Determine the [X, Y] coordinate at the center of the cell enclosing the given text.  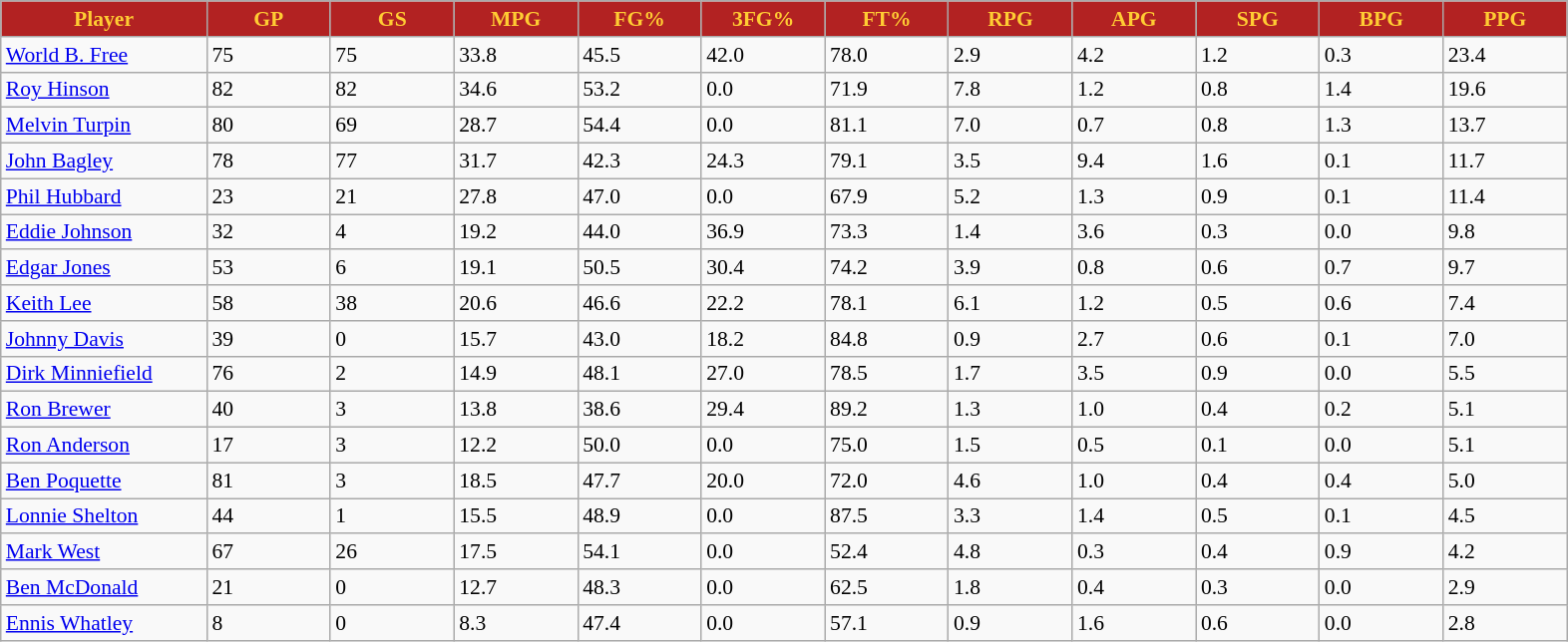
32 [268, 232]
48.3 [639, 587]
42.0 [763, 55]
6.1 [1010, 303]
5.2 [1010, 196]
79.1 [887, 161]
47.4 [639, 623]
Johnny Davis [104, 339]
0.2 [1381, 410]
89.2 [887, 410]
5.0 [1505, 481]
12.7 [516, 587]
Ben Poquette [104, 481]
18.2 [763, 339]
2 [392, 374]
6 [392, 268]
76 [268, 374]
7.4 [1505, 303]
77 [392, 161]
Edgar Jones [104, 268]
GS [392, 19]
74.2 [887, 268]
1 [392, 516]
47.0 [639, 196]
15.5 [516, 516]
33.8 [516, 55]
43.0 [639, 339]
54.1 [639, 552]
BPG [1381, 19]
73.3 [887, 232]
PPG [1505, 19]
78.5 [887, 374]
Melvin Turpin [104, 126]
11.4 [1505, 196]
3.6 [1134, 232]
84.8 [887, 339]
8.3 [516, 623]
Player [104, 19]
Mark West [104, 552]
13.8 [516, 410]
3.3 [1010, 516]
45.5 [639, 55]
36.9 [763, 232]
2.7 [1134, 339]
Lonnie Shelton [104, 516]
67.9 [887, 196]
87.5 [887, 516]
3FG% [763, 19]
80 [268, 126]
48.9 [639, 516]
31.7 [516, 161]
7.8 [1010, 90]
John Bagley [104, 161]
42.3 [639, 161]
48.1 [639, 374]
58 [268, 303]
Eddie Johnson [104, 232]
8 [268, 623]
19.2 [516, 232]
3.9 [1010, 268]
34.6 [516, 90]
62.5 [887, 587]
Ron Brewer [104, 410]
38 [392, 303]
Ron Anderson [104, 446]
4.5 [1505, 516]
47.7 [639, 481]
40 [268, 410]
50.0 [639, 446]
46.6 [639, 303]
23.4 [1505, 55]
13.7 [1505, 126]
30.4 [763, 268]
World B. Free [104, 55]
FT% [887, 19]
72.0 [887, 481]
52.4 [887, 552]
29.4 [763, 410]
4.6 [1010, 481]
Keith Lee [104, 303]
57.1 [887, 623]
44.0 [639, 232]
69 [392, 126]
15.7 [516, 339]
24.3 [763, 161]
19.1 [516, 268]
54.4 [639, 126]
53 [268, 268]
53.2 [639, 90]
MPG [516, 19]
44 [268, 516]
1.5 [1010, 446]
4 [392, 232]
78 [268, 161]
71.9 [887, 90]
78.0 [887, 55]
75.0 [887, 446]
1.8 [1010, 587]
9.8 [1505, 232]
67 [268, 552]
Ennis Whatley [104, 623]
20.0 [763, 481]
23 [268, 196]
27.0 [763, 374]
22.2 [763, 303]
81.1 [887, 126]
78.1 [887, 303]
2.8 [1505, 623]
Dirk Minniefield [104, 374]
GP [268, 19]
SPG [1258, 19]
RPG [1010, 19]
17.5 [516, 552]
18.5 [516, 481]
9.4 [1134, 161]
27.8 [516, 196]
26 [392, 552]
Ben McDonald [104, 587]
19.6 [1505, 90]
28.7 [516, 126]
Phil Hubbard [104, 196]
20.6 [516, 303]
9.7 [1505, 268]
11.7 [1505, 161]
38.6 [639, 410]
FG% [639, 19]
81 [268, 481]
Roy Hinson [104, 90]
14.9 [516, 374]
17 [268, 446]
4.8 [1010, 552]
50.5 [639, 268]
12.2 [516, 446]
1.7 [1010, 374]
APG [1134, 19]
39 [268, 339]
5.5 [1505, 374]
